Search for the cell housing the specified text and yield its (x, y) center coordinate. 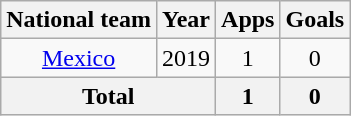
Apps (248, 20)
Total (108, 96)
Year (186, 20)
2019 (186, 58)
Goals (315, 20)
National team (79, 20)
Mexico (79, 58)
